Output the [X, Y] coordinate of the center of the cell containing the given text.  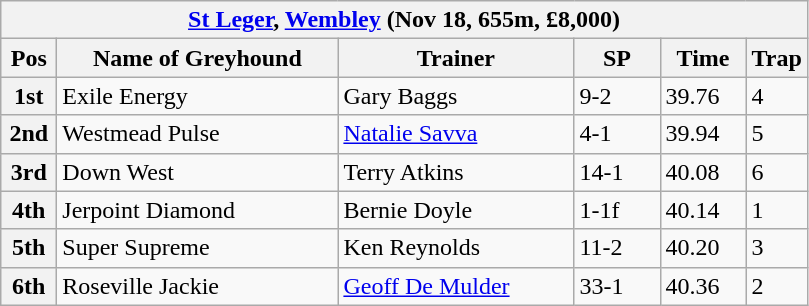
Roseville Jackie [198, 286]
Gary Baggs [456, 96]
40.36 [703, 286]
39.76 [703, 96]
Super Supreme [198, 248]
3rd [29, 172]
Westmead Pulse [198, 134]
40.08 [703, 172]
Exile Energy [198, 96]
Terry Atkins [456, 172]
4-1 [617, 134]
2nd [29, 134]
2 [776, 286]
Geoff De Mulder [456, 286]
14-1 [617, 172]
11-2 [617, 248]
Pos [29, 58]
6 [776, 172]
6th [29, 286]
9-2 [617, 96]
5th [29, 248]
1-1f [617, 210]
Trap [776, 58]
SP [617, 58]
St Leger, Wembley (Nov 18, 655m, £8,000) [404, 20]
Ken Reynolds [456, 248]
5 [776, 134]
Natalie Savva [456, 134]
Down West [198, 172]
Trainer [456, 58]
Bernie Doyle [456, 210]
1 [776, 210]
39.94 [703, 134]
1st [29, 96]
Time [703, 58]
3 [776, 248]
4 [776, 96]
40.20 [703, 248]
4th [29, 210]
40.14 [703, 210]
Name of Greyhound [198, 58]
33-1 [617, 286]
Jerpoint Diamond [198, 210]
